Identify which cell holds the provided text, then report its [X, Y] central coordinate. 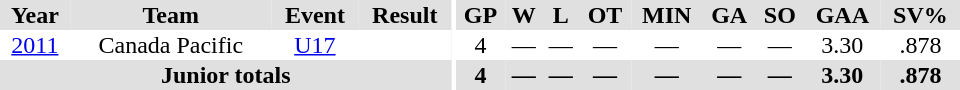
Junior totals [226, 75]
Team [171, 15]
Year [35, 15]
GA [728, 15]
Result [405, 15]
W [524, 15]
OT [605, 15]
GAA [842, 15]
MIN [667, 15]
SV% [920, 15]
U17 [315, 45]
L [560, 15]
2011 [35, 45]
Event [315, 15]
SO [780, 15]
GP [481, 15]
Canada Pacific [171, 45]
